Return [X, Y] of the center of cell containing provided text 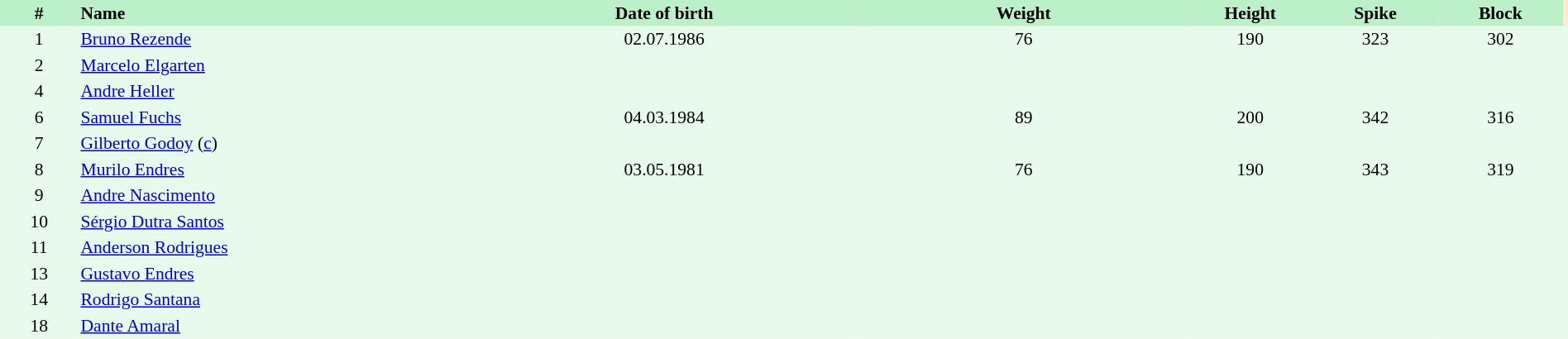
Block [1500, 13]
6 [39, 117]
343 [1374, 169]
Gustavo Endres [273, 274]
Gilberto Godoy (c) [273, 144]
Andre Heller [273, 91]
03.05.1981 [664, 169]
89 [1024, 117]
11 [39, 248]
323 [1374, 40]
Height [1250, 13]
Murilo Endres [273, 169]
302 [1500, 40]
Marcelo Elgarten [273, 65]
8 [39, 169]
Weight [1024, 13]
1 [39, 40]
# [39, 13]
14 [39, 299]
316 [1500, 117]
Sérgio Dutra Santos [273, 222]
Spike [1374, 13]
Andre Nascimento [273, 195]
13 [39, 274]
Date of birth [664, 13]
04.03.1984 [664, 117]
319 [1500, 169]
7 [39, 144]
18 [39, 326]
Samuel Fuchs [273, 117]
9 [39, 195]
200 [1250, 117]
Anderson Rodrigues [273, 248]
10 [39, 222]
Rodrigo Santana [273, 299]
Bruno Rezende [273, 40]
2 [39, 65]
Dante Amaral [273, 326]
02.07.1986 [664, 40]
342 [1374, 117]
Name [273, 13]
4 [39, 91]
